Detect which cell encompasses the target text, then output its [X, Y] center coordinate. 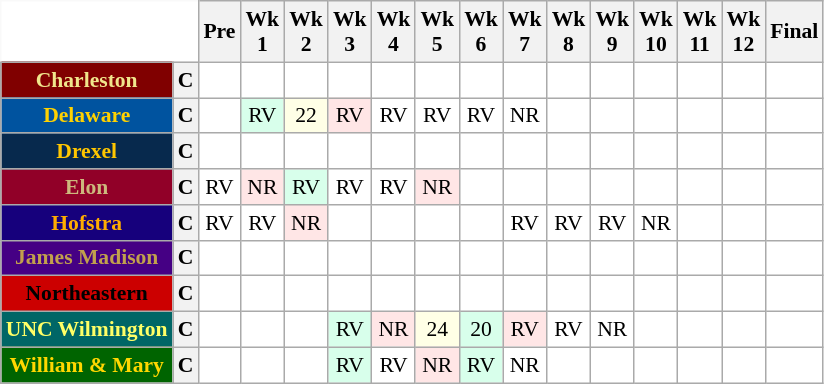
Hofstra [87, 223]
Northeastern [87, 294]
Pre [219, 32]
Wk12 [744, 32]
Wk2 [306, 32]
Wk11 [700, 32]
Wk8 [569, 32]
Wk10 [656, 32]
Final [794, 32]
Charleston [87, 80]
James Madison [87, 258]
William & Mary [87, 365]
Wk6 [481, 32]
24 [437, 330]
Wk3 [350, 32]
22 [306, 116]
Wk4 [394, 32]
Wk1 [262, 32]
Wk5 [437, 32]
20 [481, 330]
UNC Wilmington [87, 330]
Drexel [87, 152]
Elon [87, 187]
Delaware [87, 116]
Wk7 [525, 32]
Wk9 [612, 32]
